Detect which cell encompasses the target text, then output its (X, Y) center coordinate. 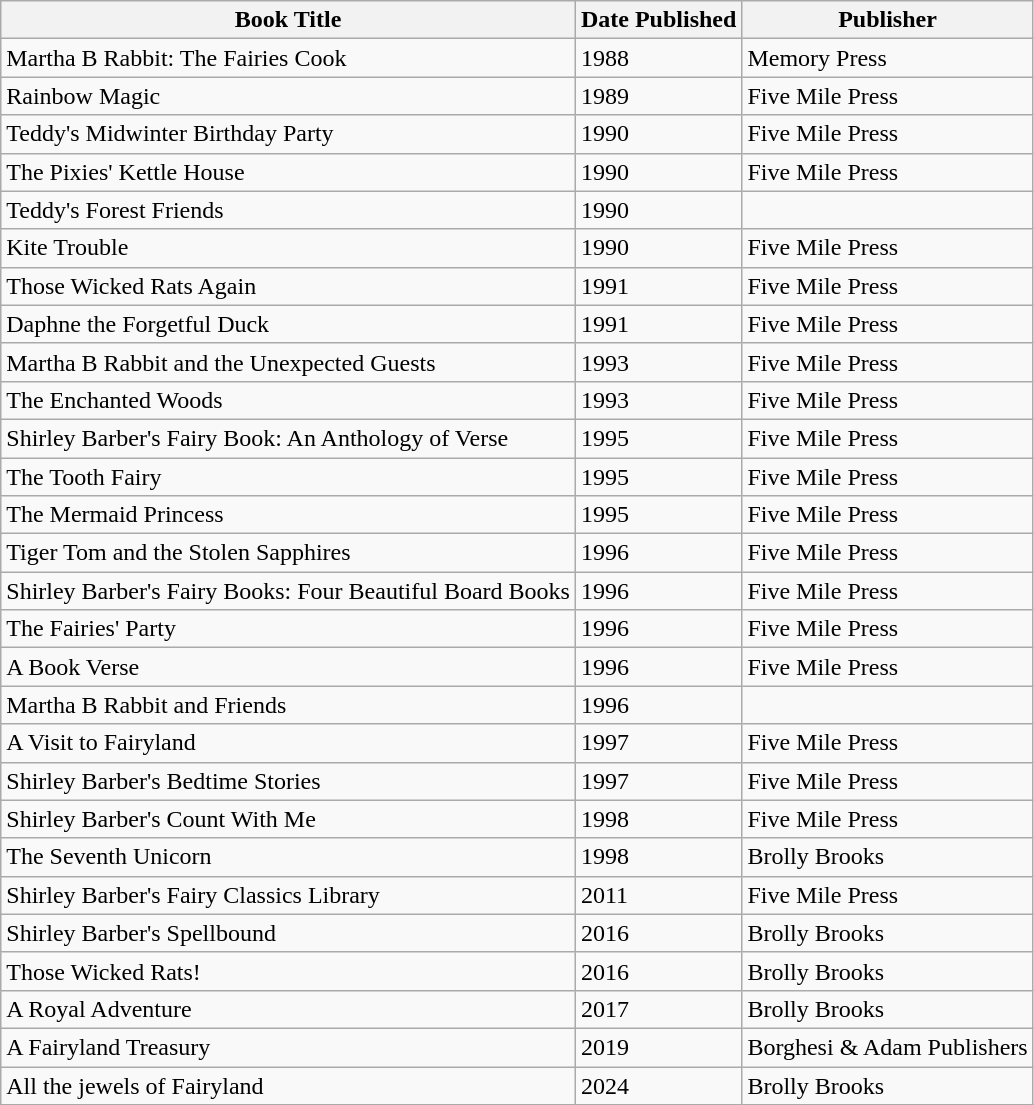
Teddy's Midwinter Birthday Party (288, 134)
A Visit to Fairyland (288, 743)
The Enchanted Woods (288, 400)
Shirley Barber's Spellbound (288, 933)
Teddy's Forest Friends (288, 210)
The Tooth Fairy (288, 477)
2017 (658, 1009)
Martha B Rabbit: The Fairies Cook (288, 58)
Memory Press (888, 58)
Tiger Tom and the Stolen Sapphires (288, 553)
All the jewels of Fairyland (288, 1085)
The Pixies' Kettle House (288, 172)
The Fairies' Party (288, 629)
Martha B Rabbit and Friends (288, 705)
Publisher (888, 20)
Daphne the Forgetful Duck (288, 324)
Shirley Barber's Fairy Book: An Anthology of Verse (288, 438)
The Seventh Unicorn (288, 857)
Shirley Barber's Count With Me (288, 819)
A Book Verse (288, 667)
Those Wicked Rats! (288, 971)
Those Wicked Rats Again (288, 286)
Shirley Barber's Fairy Classics Library (288, 895)
Rainbow Magic (288, 96)
A Fairyland Treasury (288, 1047)
Shirley Barber's Fairy Books: Four Beautiful Board Books (288, 591)
Martha B Rabbit and the Unexpected Guests (288, 362)
The Mermaid Princess (288, 515)
Kite Trouble (288, 248)
Date Published (658, 20)
1988 (658, 58)
A Royal Adventure (288, 1009)
2019 (658, 1047)
Book Title (288, 20)
1989 (658, 96)
Borghesi & Adam Publishers (888, 1047)
2024 (658, 1085)
Shirley Barber's Bedtime Stories (288, 781)
2011 (658, 895)
